Search for the cell housing the specified text and yield its (X, Y) center coordinate. 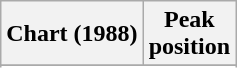
Chart (1988) (72, 34)
Peakposition (189, 34)
